From the cell containing the given text, extract its center point as (x, y) coordinate. 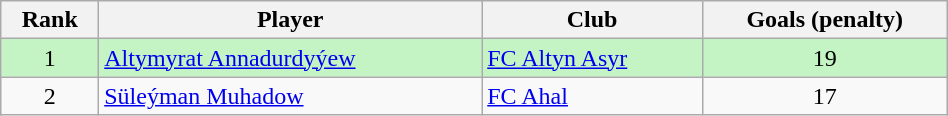
FC Altyn Asyr (592, 58)
Club (592, 20)
Goals (penalty) (824, 20)
Rank (50, 20)
FC Ahal (592, 96)
2 (50, 96)
17 (824, 96)
Player (290, 20)
Süleýman Muhadow (290, 96)
19 (824, 58)
1 (50, 58)
Altymyrat Annadurdyýew (290, 58)
